Locate the cell with the specified text and output its [X, Y] center coordinate. 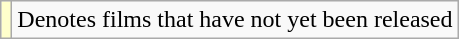
Denotes films that have not yet been released [235, 20]
